Identify which cell holds the provided text, then report its [X, Y] central coordinate. 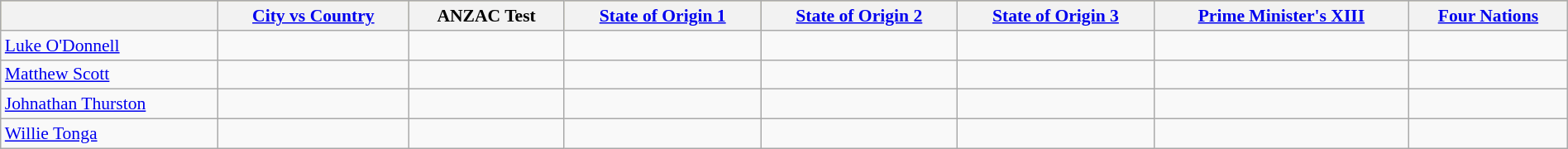
Prime Minister's XIII [1281, 16]
City vs Country [313, 16]
Luke O'Donnell [109, 46]
Four Nations [1489, 16]
State of Origin 1 [662, 16]
State of Origin 3 [1056, 16]
State of Origin 2 [859, 16]
Willie Tonga [109, 134]
Johnathan Thurston [109, 104]
ANZAC Test [486, 16]
Matthew Scott [109, 74]
